Find where the given text appears and provide that cell's center as (x, y) coordinate. 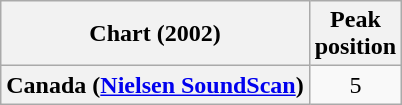
Chart (2002) (155, 34)
5 (355, 85)
Canada (Nielsen SoundScan) (155, 85)
Peakposition (355, 34)
